Search for the cell housing the specified text and yield its (X, Y) center coordinate. 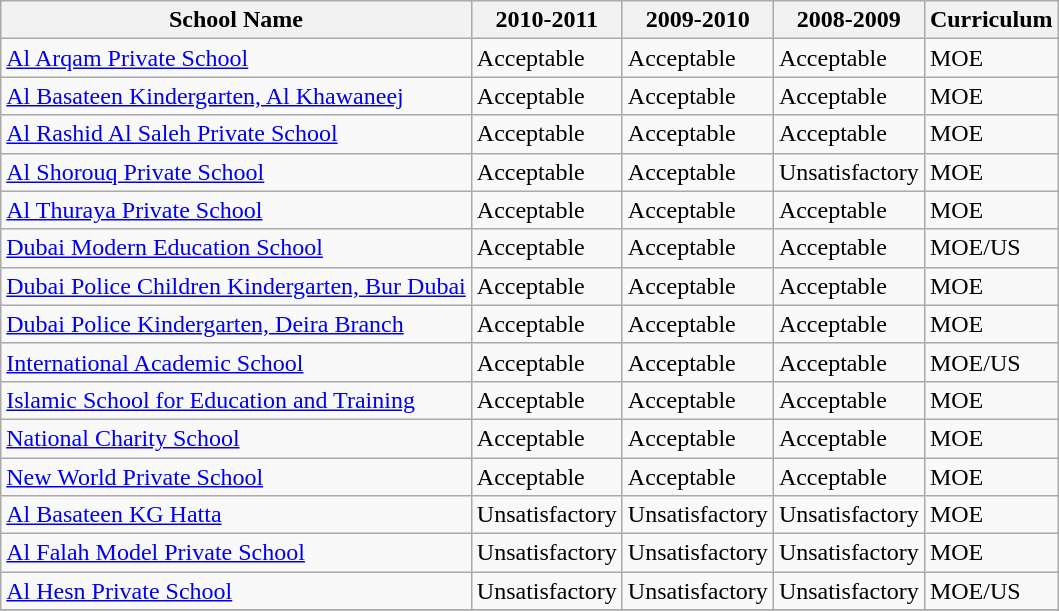
Dubai Police Children Kindergarten, Bur Dubai (236, 286)
Curriculum (991, 20)
National Charity School (236, 438)
Al Hesn Private School (236, 591)
Dubai Modern Education School (236, 248)
Al Shorouq Private School (236, 172)
Al Arqam Private School (236, 58)
2008-2009 (848, 20)
2009-2010 (698, 20)
Al Basateen Kindergarten, Al Khawaneej (236, 96)
Al Basateen KG Hatta (236, 515)
School Name (236, 20)
Islamic School for Education and Training (236, 400)
International Academic School (236, 362)
Al Thuraya Private School (236, 210)
Dubai Police Kindergarten, Deira Branch (236, 324)
2010-2011 (546, 20)
Al Falah Model Private School (236, 553)
Al Rashid Al Saleh Private School (236, 134)
New World Private School (236, 477)
